Search for the cell housing the specified text and yield its (x, y) center coordinate. 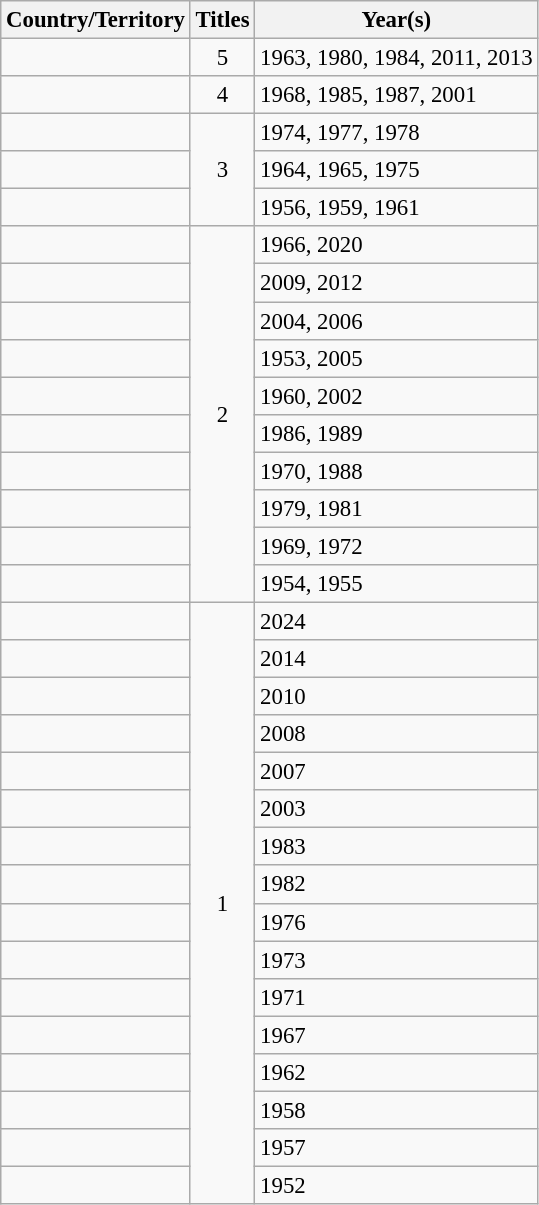
2024 (396, 621)
1967 (396, 1035)
Year(s) (396, 20)
1952 (396, 1185)
1986, 1989 (396, 433)
1962 (396, 1073)
1954, 1955 (396, 584)
1964, 1965, 1975 (396, 170)
1969, 1972 (396, 546)
1953, 2005 (396, 358)
1963, 1980, 1984, 2011, 2013 (396, 58)
1960, 2002 (396, 396)
Country/Territory (96, 20)
1983 (396, 847)
2014 (396, 659)
1973 (396, 960)
2004, 2006 (396, 321)
5 (222, 58)
1979, 1981 (396, 509)
2009, 2012 (396, 283)
1968, 1985, 1987, 2001 (396, 95)
2008 (396, 734)
2010 (396, 697)
1982 (396, 885)
2007 (396, 772)
1956, 1959, 1961 (396, 208)
1 (222, 903)
3 (222, 170)
1970, 1988 (396, 471)
1974, 1977, 1978 (396, 133)
1958 (396, 1110)
4 (222, 95)
1971 (396, 997)
1957 (396, 1148)
1966, 2020 (396, 245)
1976 (396, 922)
Titles (222, 20)
2 (222, 414)
2003 (396, 809)
